Detect which cell encompasses the target text, then output its [X, Y] center coordinate. 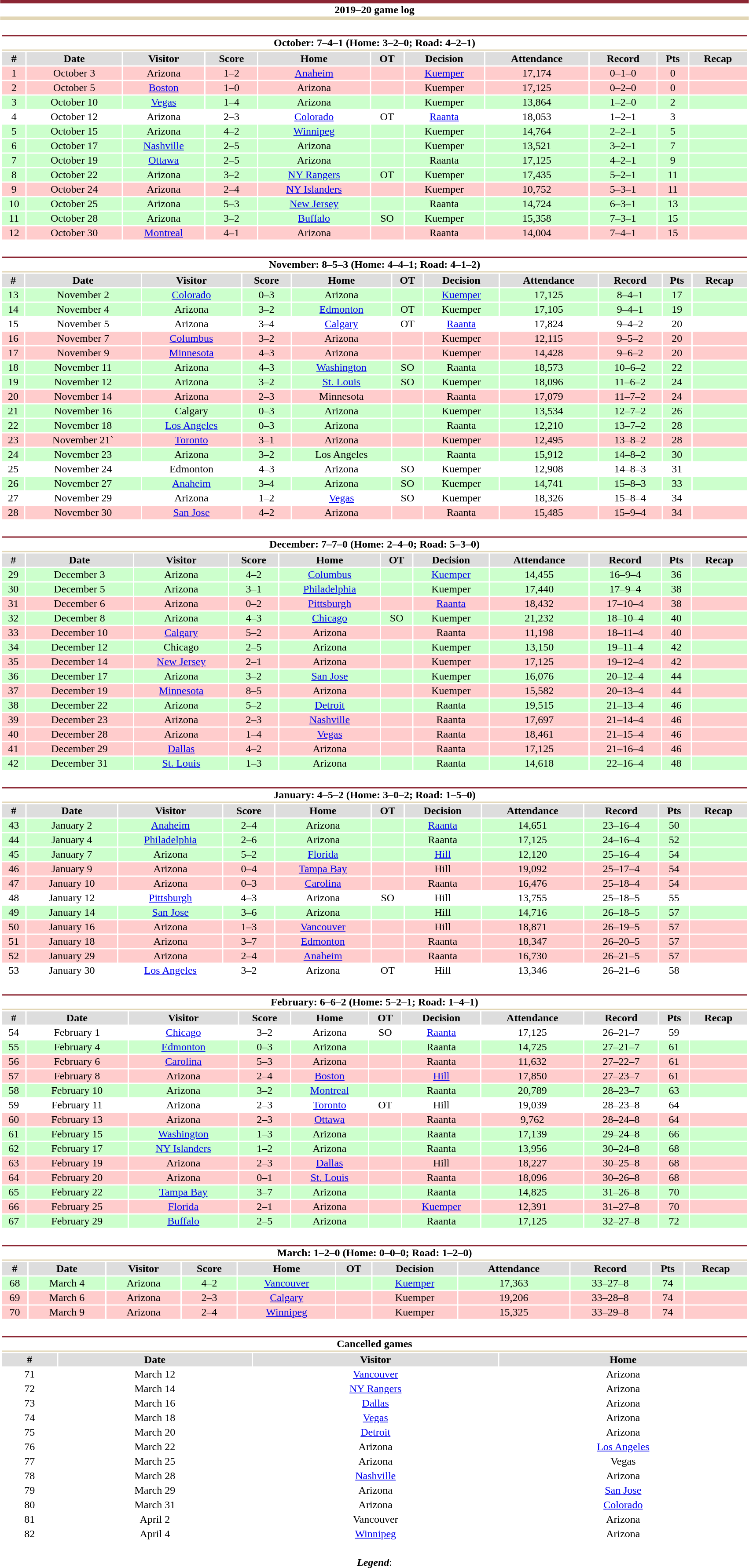
31–27–8 [621, 1206]
18,432 [539, 604]
41 [13, 749]
62 [14, 1148]
4 [14, 117]
January 4 [72, 840]
March 25 [155, 1462]
February 29 [77, 1221]
22–16–4 [625, 763]
1–0 [231, 88]
26–21–7 [621, 1032]
December 17 [79, 676]
November: 8–5–3 (Home: 4–4–1; Road: 4–1–2) [374, 265]
November 21` [83, 440]
17,440 [539, 589]
March 29 [155, 1491]
13,956 [532, 1148]
February 22 [77, 1192]
November 5 [83, 324]
16,476 [532, 884]
18,326 [548, 498]
27 [13, 498]
October 30 [74, 233]
13,755 [532, 898]
17,363 [514, 1283]
14,716 [532, 913]
17,139 [532, 1134]
25–17–4 [621, 869]
33–28–8 [610, 1298]
32 [13, 618]
February 6 [77, 1061]
25 [13, 469]
81 [29, 1520]
15,358 [537, 219]
13–7–2 [630, 425]
October 17 [74, 146]
14,455 [539, 575]
21–16–4 [625, 749]
March 31 [155, 1505]
13,346 [532, 971]
76 [29, 1447]
November 7 [83, 338]
December 28 [79, 734]
March 18 [155, 1418]
18,227 [532, 1163]
27–22–7 [621, 1061]
56 [14, 1061]
October 19 [74, 161]
January 10 [72, 884]
February 25 [77, 1206]
December 19 [79, 691]
14,651 [532, 826]
October 5 [74, 88]
28–24–8 [621, 1119]
March: 1–2–0 (Home: 0–0–0; Road: 1–2–0) [374, 1253]
13,864 [537, 102]
March 9 [67, 1312]
13,521 [537, 146]
March 16 [155, 1404]
February 11 [77, 1105]
21–13–4 [625, 705]
60 [14, 1119]
December 12 [79, 647]
80 [29, 1505]
12,210 [548, 425]
December 31 [79, 763]
December 6 [79, 604]
29–24–8 [621, 1134]
October 28 [74, 219]
February 1 [77, 1032]
4–1 [231, 233]
9–6–2 [630, 353]
82 [29, 1534]
14,741 [548, 483]
February: 6–6–2 (Home: 5–2–1; Road: 1–4–1) [374, 1002]
October 24 [74, 190]
3–2–1 [623, 146]
March 20 [155, 1433]
6–3–1 [623, 204]
November 11 [83, 367]
67 [14, 1221]
17,824 [548, 324]
7–4–1 [623, 233]
1 [14, 73]
17–9–4 [625, 589]
14,725 [532, 1047]
31–26–8 [621, 1192]
November 12 [83, 382]
10–6–2 [630, 367]
11–6–2 [630, 382]
39 [13, 720]
26–20–5 [621, 942]
February 10 [77, 1090]
March 28 [155, 1476]
69 [15, 1298]
March 12 [155, 1374]
29 [13, 575]
December 10 [79, 633]
October 12 [74, 117]
January 18 [72, 942]
February 20 [77, 1177]
13,150 [539, 647]
33–29–8 [610, 1312]
January 30 [72, 971]
November 16 [83, 411]
19,515 [539, 705]
December 14 [79, 662]
13,534 [548, 411]
16–9–4 [625, 575]
26–18–5 [621, 913]
37 [13, 691]
21,232 [539, 618]
18,573 [548, 367]
27–21–7 [621, 1047]
20–13–4 [625, 691]
17,435 [537, 175]
January 16 [72, 927]
October 22 [74, 175]
November 30 [83, 512]
25–18–5 [621, 898]
14,724 [537, 204]
February 15 [77, 1134]
December 8 [79, 618]
0–2 [253, 604]
March 4 [67, 1283]
January 14 [72, 913]
January 9 [72, 869]
November 18 [83, 425]
18–10–4 [625, 618]
14,428 [548, 353]
October 15 [74, 132]
October 10 [74, 102]
10 [14, 204]
18,347 [532, 942]
71 [29, 1374]
October 3 [74, 73]
12–7–2 [630, 411]
21 [13, 411]
November 4 [83, 309]
28–23–7 [621, 1090]
18,461 [539, 734]
December: 7–7–0 (Home: 2–4–0; Road: 5–3–0) [374, 545]
March 22 [155, 1447]
19,039 [532, 1105]
19–11–4 [625, 647]
12,495 [548, 440]
Cancelled games [374, 1344]
14–8–2 [630, 454]
26–21–6 [621, 971]
6 [14, 146]
26–19–5 [621, 927]
0–2–0 [623, 88]
15–8–4 [630, 498]
16,730 [532, 956]
18,871 [532, 927]
9,762 [532, 1119]
23 [13, 440]
30–24–8 [621, 1148]
15,912 [548, 454]
March 6 [67, 1298]
December 29 [79, 749]
73 [29, 1404]
1–2–0 [623, 102]
19,092 [532, 869]
12 [14, 233]
9–4–1 [630, 309]
14,764 [537, 132]
21–15–4 [625, 734]
32–27–8 [621, 1221]
January 29 [72, 956]
17,105 [548, 309]
43 [14, 826]
0–1–0 [623, 73]
15,582 [539, 691]
45 [14, 855]
February 4 [77, 1047]
1–2–1 [623, 117]
17,174 [537, 73]
14,004 [537, 233]
April 4 [155, 1534]
November 24 [83, 469]
30–26–8 [621, 1177]
16,076 [539, 676]
19–12–4 [625, 662]
15,485 [548, 512]
February 8 [77, 1076]
0–4 [249, 869]
March 14 [155, 1389]
18,053 [537, 117]
4–2–1 [623, 161]
December 22 [79, 705]
49 [14, 913]
15,325 [514, 1312]
February 19 [77, 1163]
25–16–4 [621, 855]
15–9–4 [630, 512]
47 [14, 884]
18 [13, 367]
33–27–8 [610, 1283]
15–8–3 [630, 483]
14–8–3 [630, 469]
November 27 [83, 483]
November 14 [83, 396]
November 9 [83, 353]
17,079 [548, 396]
53 [14, 971]
51 [14, 942]
April 2 [155, 1520]
November 2 [83, 295]
5–3–1 [623, 190]
February 13 [77, 1119]
78 [29, 1476]
0–1 [265, 1177]
35 [13, 662]
8–4–1 [630, 295]
December 23 [79, 720]
7–3–1 [623, 219]
12,908 [548, 469]
28–23–8 [621, 1105]
17–10–4 [625, 604]
3–6 [249, 913]
January 12 [72, 898]
23–16–4 [621, 826]
December 3 [79, 575]
14,618 [539, 763]
27–23–7 [621, 1076]
75 [29, 1433]
2–6 [249, 840]
17,850 [532, 1076]
11,198 [539, 633]
25–18–4 [621, 884]
January 7 [72, 855]
11,632 [532, 1061]
19,206 [514, 1298]
November 29 [83, 498]
12,115 [548, 338]
January 2 [72, 826]
16 [13, 338]
12,391 [532, 1206]
12,120 [532, 855]
8–5 [253, 691]
11–7–2 [630, 396]
October: 7–4–1 (Home: 3–2–0; Road: 4–2–1) [374, 43]
14,825 [532, 1192]
77 [29, 1462]
January: 4–5–2 (Home: 3–0–2; Road: 1–5–0) [374, 795]
9–4–2 [630, 324]
21–14–4 [625, 720]
2019–20 game log [374, 10]
October 25 [74, 204]
20,789 [532, 1090]
17,697 [539, 720]
65 [14, 1192]
79 [29, 1491]
14 [13, 309]
24–16–4 [621, 840]
9–5–2 [630, 338]
26–21–5 [621, 956]
February 17 [77, 1148]
20–12–4 [625, 676]
30–25–8 [621, 1163]
November 23 [83, 454]
10,752 [537, 190]
2–2–1 [623, 132]
18–11–4 [625, 633]
8 [14, 175]
5–2–1 [623, 175]
13–8–2 [630, 440]
December 5 [79, 589]
